Search for the cell housing the specified text and yield its [X, Y] center coordinate. 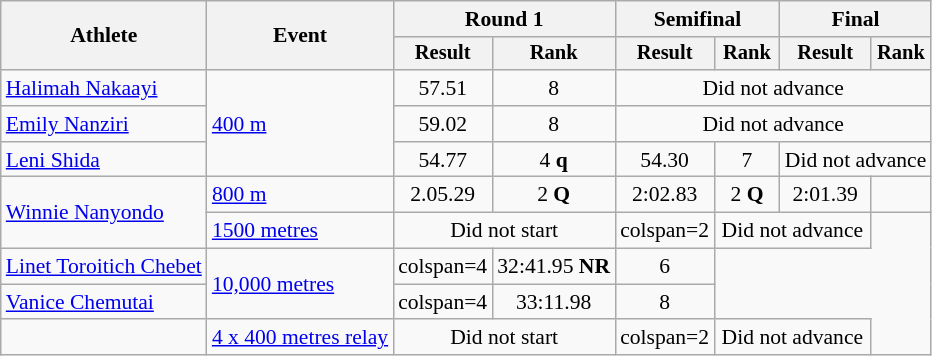
4 x 400 metres relay [300, 338]
Round 1 [504, 19]
2.05.29 [442, 195]
400 m [300, 124]
Athlete [104, 36]
10,000 metres [300, 284]
54.77 [442, 160]
Final [856, 19]
32:41.95 NR [554, 267]
2:01.39 [826, 195]
7 [747, 160]
2:02.83 [664, 195]
33:11.98 [554, 302]
6 [664, 267]
1500 metres [300, 231]
Semifinal [698, 19]
Leni Shida [104, 160]
Halimah Nakaayi [104, 88]
54.30 [664, 160]
800 m [300, 195]
59.02 [442, 124]
Winnie Nanyondo [104, 212]
57.51 [442, 88]
Event [300, 36]
Linet Toroitich Chebet [104, 267]
Emily Nanziri [104, 124]
4 q [554, 160]
Vanice Chemutai [104, 302]
